Detect which cell encompasses the target text, then output its (X, Y) center coordinate. 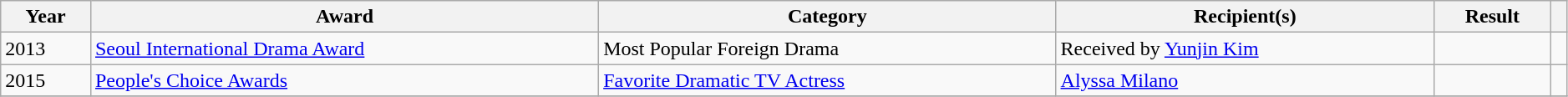
People's Choice Awards (344, 80)
Award (344, 17)
Category (827, 17)
2013 (46, 48)
Alyssa Milano (1245, 80)
Received by Yunjin Kim (1245, 48)
2015 (46, 80)
Recipient(s) (1245, 17)
Result (1492, 17)
Most Popular Foreign Drama (827, 48)
Year (46, 17)
Seoul International Drama Award (344, 48)
Favorite Dramatic TV Actress (827, 80)
